Pinpoint the cell where the given text exists, returning its [X, Y] midpoint coordinate. 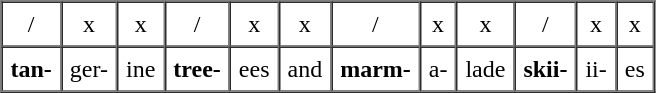
a- [438, 68]
ine [140, 68]
lade [485, 68]
es [635, 68]
ii- [596, 68]
tree- [197, 68]
marm- [376, 68]
tan- [32, 68]
ger- [89, 68]
and [304, 68]
ees [254, 68]
skii- [545, 68]
